Determine the [X, Y] coordinate at the center of the cell enclosing the given text.  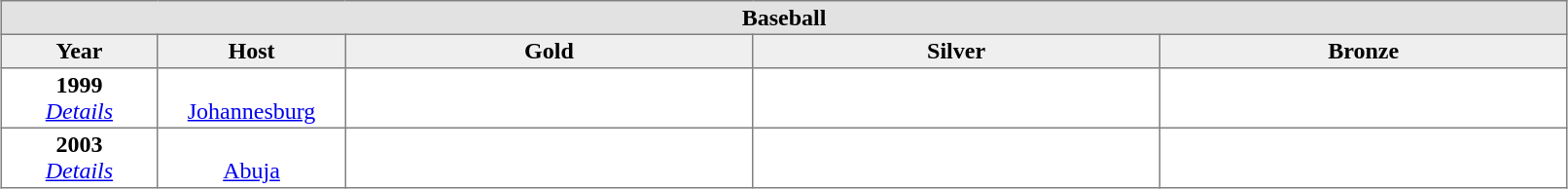
Abuja [251, 158]
Gold [549, 51]
2003Details [80, 158]
Year [80, 51]
Bronze [1364, 51]
Baseball [784, 18]
Host [251, 51]
Silver [957, 51]
Johannesburg [251, 98]
1999Details [80, 98]
